Return (X, Y) of the center of cell containing provided text 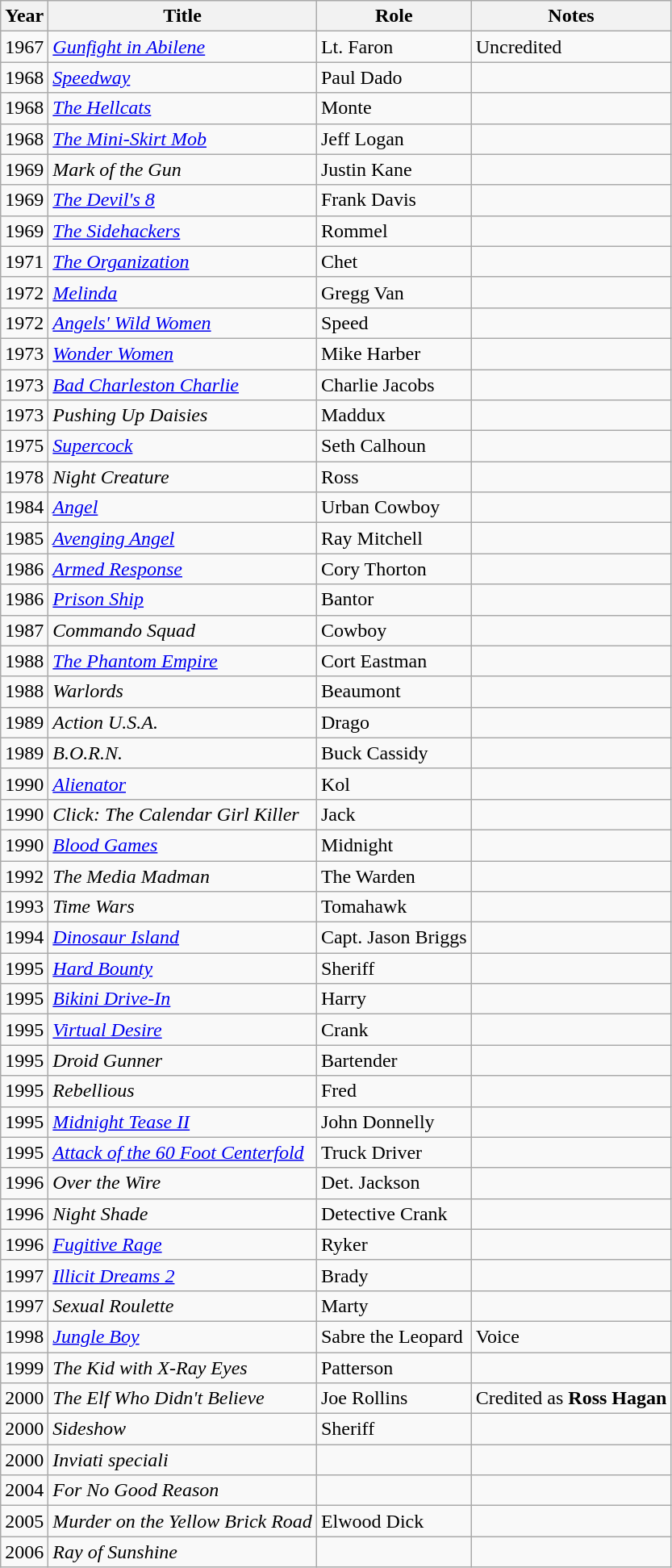
Murder on the Yellow Brick Road (182, 1521)
John Donnelly (394, 1122)
Dinosaur Island (182, 938)
Angel (182, 508)
Charlie Jacobs (394, 385)
Gunfight in Abilene (182, 47)
Buck Cassidy (394, 753)
1998 (24, 1336)
Armed Response (182, 569)
Voice (571, 1336)
Commando Squad (182, 630)
The Hellcats (182, 108)
Bad Charleston Charlie (182, 385)
1987 (24, 630)
Patterson (394, 1368)
1985 (24, 538)
Cowboy (394, 630)
Beaumont (394, 692)
Kol (394, 784)
The Devil's 8 (182, 200)
Elwood Dick (394, 1521)
B.O.R.N. (182, 753)
Sabre the Leopard (394, 1336)
Bikini Drive-In (182, 999)
Action U.S.A. (182, 722)
Chet (394, 261)
Melinda (182, 292)
Time Wars (182, 907)
Wonder Women (182, 353)
Marty (394, 1306)
The Phantom Empire (182, 661)
Monte (394, 108)
Droid Gunner (182, 1060)
Capt. Jason Briggs (394, 938)
1992 (24, 876)
Ray of Sunshine (182, 1552)
Tomahawk (394, 907)
2004 (24, 1491)
Pushing Up Daisies (182, 416)
Prison Ship (182, 600)
Joe Rollins (394, 1399)
Det. Jackson (394, 1183)
Cory Thorton (394, 569)
1978 (24, 477)
The Mini-Skirt Mob (182, 139)
Sideshow (182, 1429)
Year (24, 16)
Alienator (182, 784)
Justin Kane (394, 169)
Role (394, 16)
Detective Crank (394, 1214)
Urban Cowboy (394, 508)
Ryker (394, 1244)
Mark of the Gun (182, 169)
Title (182, 16)
Cort Eastman (394, 661)
Ray Mitchell (394, 538)
Jack (394, 814)
The Organization (182, 261)
Credited as Ross Hagan (571, 1399)
Sexual Roulette (182, 1306)
Notes (571, 16)
Blood Games (182, 845)
Night Creature (182, 477)
Night Shade (182, 1214)
Illicit Dreams 2 (182, 1275)
Over the Wire (182, 1183)
Uncredited (571, 47)
Click: The Calendar Girl Killer (182, 814)
Angels' Wild Women (182, 323)
Warlords (182, 692)
The Warden (394, 876)
1971 (24, 261)
1993 (24, 907)
Midnight Tease II (182, 1122)
The Kid with X-Ray Eyes (182, 1368)
Jeff Logan (394, 139)
Brady (394, 1275)
Fred (394, 1091)
Bantor (394, 600)
Rebellious (182, 1091)
1999 (24, 1368)
Avenging Angel (182, 538)
The Media Madman (182, 876)
Inviati speciali (182, 1460)
Gregg Van (394, 292)
Mike Harber (394, 353)
Truck Driver (394, 1152)
Virtual Desire (182, 1030)
Maddux (394, 416)
Seth Calhoun (394, 446)
Speed (394, 323)
Paul Dado (394, 77)
Speedway (182, 77)
Hard Bounty (182, 968)
Crank (394, 1030)
1975 (24, 446)
Drago (394, 722)
Midnight (394, 845)
Jungle Boy (182, 1336)
Attack of the 60 Foot Centerfold (182, 1152)
Ross (394, 477)
1967 (24, 47)
The Elf Who Didn't Believe (182, 1399)
2006 (24, 1552)
The Sidehackers (182, 231)
1984 (24, 508)
Fugitive Rage (182, 1244)
1994 (24, 938)
For No Good Reason (182, 1491)
Rommel (394, 231)
Supercock (182, 446)
2005 (24, 1521)
Lt. Faron (394, 47)
Harry (394, 999)
Bartender (394, 1060)
Frank Davis (394, 200)
